Return the [x, y] coordinate for the center point of the cell that contains the specified text.  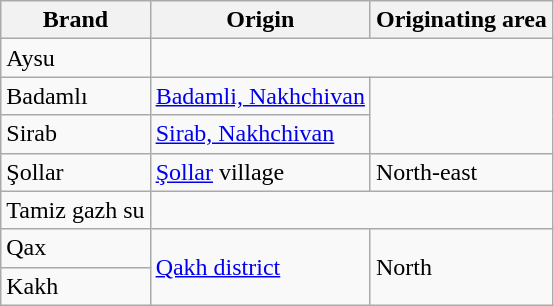
Origin [260, 20]
Badamlı [76, 96]
Aysu [76, 58]
Qax [76, 248]
North [461, 267]
Kakh [76, 286]
Şollar village [260, 172]
Qakh district [260, 267]
Badamli, Nakhchivan [260, 96]
Şollar [76, 172]
Sirab [76, 134]
Brand [76, 20]
Tamiz gazh su [76, 210]
Originating area [461, 20]
Sirab, Nakhchivan [260, 134]
North-east [461, 172]
